Locate the cell with the specified text and output its (X, Y) center coordinate. 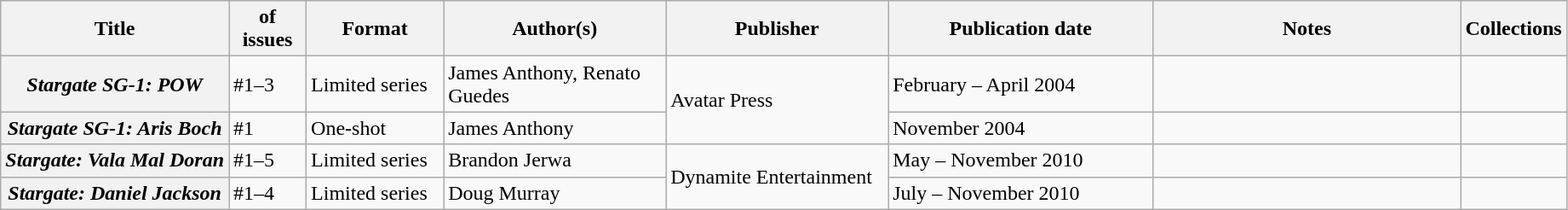
James Anthony, Renato Guedes (555, 84)
Stargate SG-1: POW (115, 84)
Format (375, 29)
Stargate SG-1: Aris Boch (115, 128)
Doug Murray (555, 193)
Title (115, 29)
#1 (267, 128)
February – April 2004 (1020, 84)
#1–5 (267, 160)
Stargate: Vala Mal Doran (115, 160)
of issues (267, 29)
#1–4 (267, 193)
November 2004 (1020, 128)
Publication date (1020, 29)
Dynamite Entertainment (777, 177)
Notes (1307, 29)
Author(s) (555, 29)
James Anthony (555, 128)
Collections (1513, 29)
Brandon Jerwa (555, 160)
One-shot (375, 128)
Avatar Press (777, 101)
Publisher (777, 29)
May – November 2010 (1020, 160)
July – November 2010 (1020, 193)
Stargate: Daniel Jackson (115, 193)
#1–3 (267, 84)
